Search for the cell housing the specified text and yield its [X, Y] center coordinate. 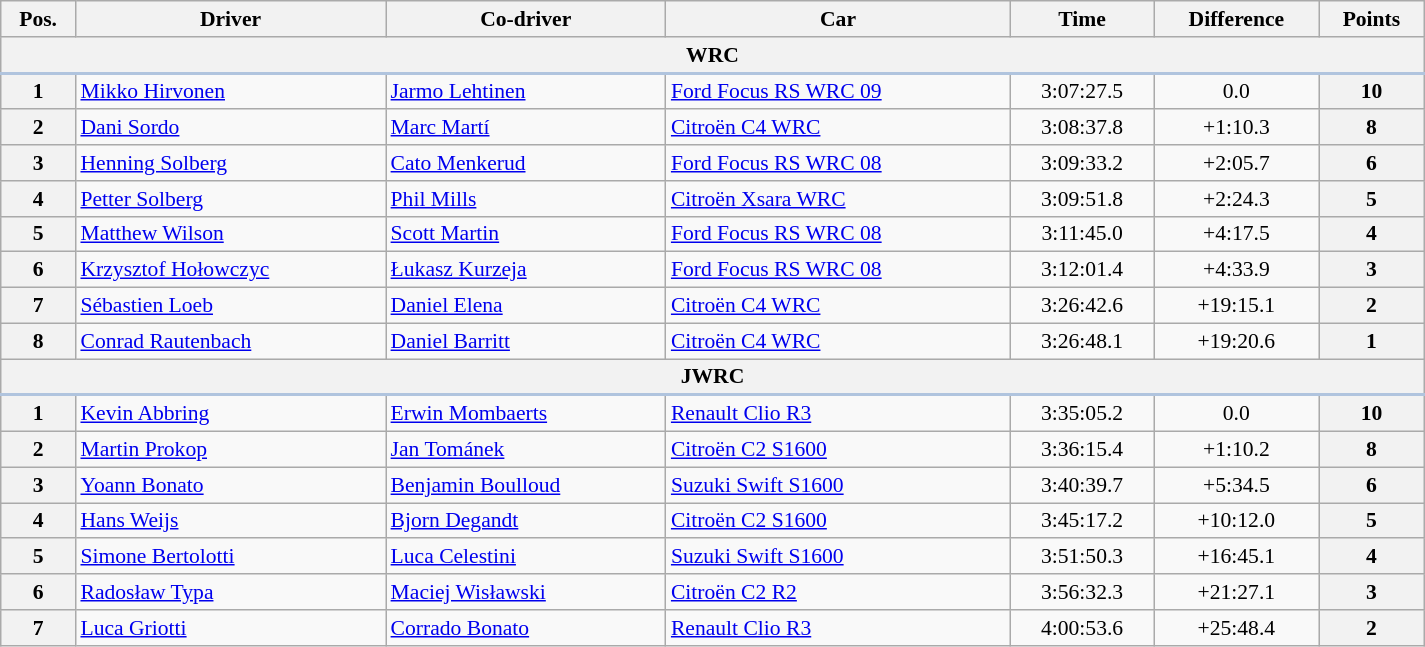
Simone Bertolotti [230, 557]
3:51:50.3 [1082, 557]
Jarmo Lehtinen [526, 91]
Daniel Barritt [526, 341]
Scott Martin [526, 234]
Łukasz Kurzeja [526, 270]
Bjorn Degandt [526, 521]
Corrado Bonato [526, 628]
3:56:32.3 [1082, 592]
+4:33.9 [1236, 270]
Maciej Wisławski [526, 592]
Kevin Abbring [230, 413]
Krzysztof Hołowczyc [230, 270]
Luca Griotti [230, 628]
Dani Sordo [230, 128]
Pos. [38, 19]
Sébastien Loeb [230, 306]
Citroën Xsara WRC [838, 199]
+1:10.3 [1236, 128]
Luca Celestini [526, 557]
3:26:42.6 [1082, 306]
Phil Mills [526, 199]
Citroën C2 R2 [838, 592]
Points [1372, 19]
Daniel Elena [526, 306]
+1:10.2 [1236, 450]
Hans Weijs [230, 521]
+4:17.5 [1236, 234]
Cato Menkerud [526, 163]
Erwin Mombaerts [526, 413]
Jan Tománek [526, 450]
+10:12.0 [1236, 521]
3:45:17.2 [1082, 521]
Time [1082, 19]
3:40:39.7 [1082, 485]
Benjamin Boulloud [526, 485]
Martin Prokop [230, 450]
+21:27.1 [1236, 592]
+25:48.4 [1236, 628]
3:07:27.5 [1082, 91]
Matthew Wilson [230, 234]
Yoann Bonato [230, 485]
Conrad Rautenbach [230, 341]
Radosław Typa [230, 592]
4:00:53.6 [1082, 628]
Driver [230, 19]
Car [838, 19]
+16:45.1 [1236, 557]
+19:15.1 [1236, 306]
Ford Focus RS WRC 09 [838, 91]
3:08:37.8 [1082, 128]
Petter Solberg [230, 199]
WRC [713, 55]
Henning Solberg [230, 163]
3:11:45.0 [1082, 234]
3:09:33.2 [1082, 163]
Marc Martí [526, 128]
3:26:48.1 [1082, 341]
+5:34.5 [1236, 485]
3:36:15.4 [1082, 450]
3:09:51.8 [1082, 199]
3:35:05.2 [1082, 413]
Difference [1236, 19]
+2:24.3 [1236, 199]
3:12:01.4 [1082, 270]
JWRC [713, 377]
Mikko Hirvonen [230, 91]
+2:05.7 [1236, 163]
+19:20.6 [1236, 341]
Co-driver [526, 19]
